Identify which cell holds the provided text, then report its (X, Y) central coordinate. 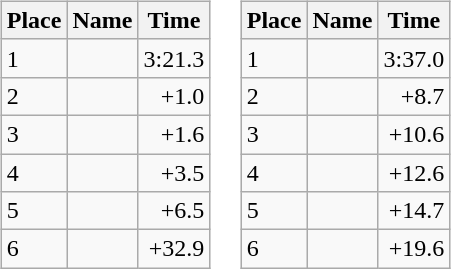
+6.5 (174, 211)
+1.0 (174, 96)
+32.9 (174, 249)
+1.6 (174, 134)
+3.5 (174, 173)
+8.7 (414, 96)
+14.7 (414, 211)
+12.6 (414, 173)
3:21.3 (174, 58)
+19.6 (414, 249)
3:37.0 (414, 58)
+10.6 (414, 134)
